Return the [X, Y] coordinate for the center point of the cell that contains the specified text.  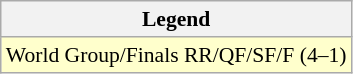
World Group/Finals RR/QF/SF/F (4–1) [176, 55]
Legend [176, 19]
